Provide the (x, y) coordinate of the cell's center where the given text is located.  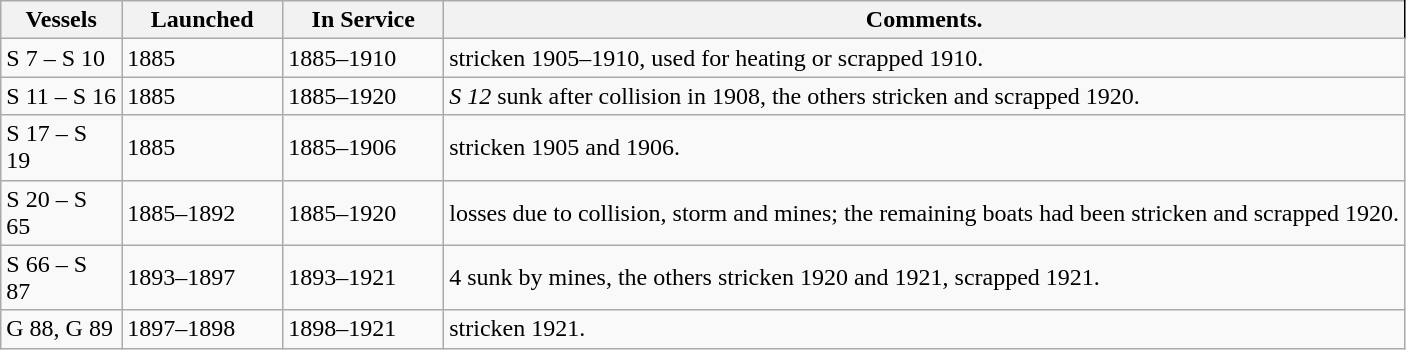
S 7 – S 10 (62, 58)
G 88, G 89 (62, 329)
stricken 1905–1910, used for heating or scrapped 1910. (924, 58)
1893–1921 (364, 278)
1885–1906 (364, 148)
S 66 – S 87 (62, 278)
1897–1898 (202, 329)
1885–1910 (364, 58)
Launched (202, 20)
S 11 – S 16 (62, 96)
4 sunk by mines, the others stricken 1920 and 1921, scrapped 1921. (924, 278)
S 17 – S 19 (62, 148)
stricken 1905 and 1906. (924, 148)
In Service (364, 20)
1885–1892 (202, 212)
1893–1897 (202, 278)
S 12 sunk after collision in 1908, the others stricken and scrapped 1920. (924, 96)
S 20 – S 65 (62, 212)
stricken 1921. (924, 329)
Vessels (62, 20)
losses due to collision, storm and mines; the remaining boats had been stricken and scrapped 1920. (924, 212)
Comments. (924, 20)
1898–1921 (364, 329)
